Return the [x, y] coordinate for the center point of the cell that contains the specified text.  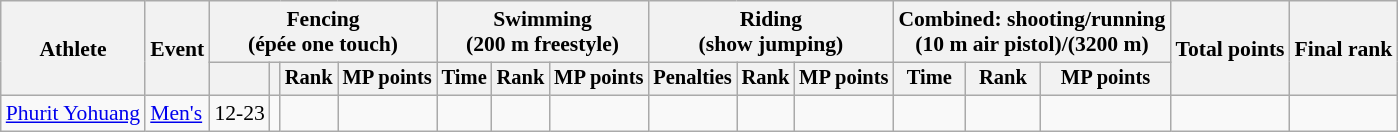
Combined: shooting/running(10 m air pistol)/(3200 m) [1032, 32]
12-23 [239, 114]
Athlete [73, 48]
Swimming(200 m freestyle) [543, 32]
Riding(show jumping) [770, 32]
Total points [1230, 48]
Event [177, 48]
Fencing(épée one touch) [322, 32]
Penalties [692, 79]
Phurit Yohuang [73, 114]
Men's [177, 114]
Final rank [1344, 48]
